Return (X, Y) of the center of cell containing provided text 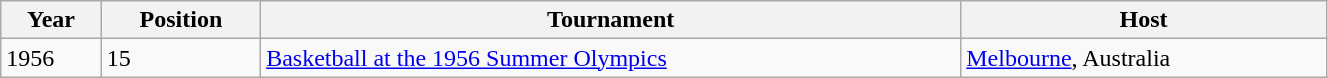
15 (180, 58)
Tournament (611, 20)
1956 (51, 58)
Host (1144, 20)
Basketball at the 1956 Summer Olympics (611, 58)
Year (51, 20)
Position (180, 20)
Melbourne, Australia (1144, 58)
